Search for the cell housing the specified text and yield its [X, Y] center coordinate. 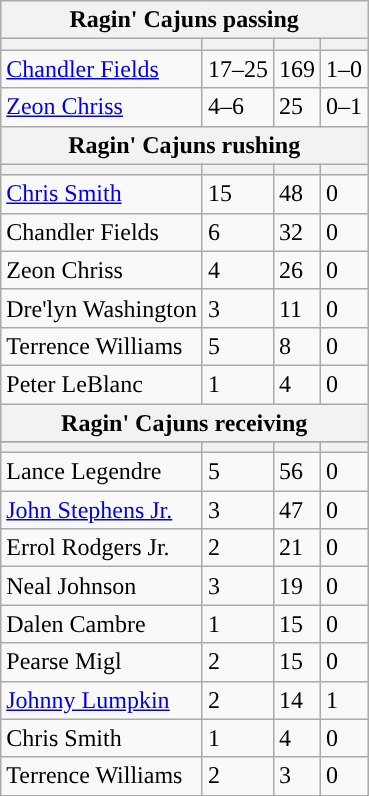
Ragin' Cajuns receiving [184, 423]
John Stephens Jr. [102, 510]
17–25 [238, 69]
Ragin' Cajuns passing [184, 20]
Dre'lyn Washington [102, 308]
6 [238, 232]
4–6 [238, 107]
19 [296, 586]
Dalen Cambre [102, 624]
47 [296, 510]
Johnny Lumpkin [102, 700]
0–1 [344, 107]
1–0 [344, 69]
8 [296, 346]
32 [296, 232]
21 [296, 548]
Lance Legendre [102, 472]
169 [296, 69]
14 [296, 700]
56 [296, 472]
25 [296, 107]
Peter LeBlanc [102, 384]
Neal Johnson [102, 586]
Ragin' Cajuns rushing [184, 145]
26 [296, 270]
Pearse Migl [102, 662]
11 [296, 308]
Errol Rodgers Jr. [102, 548]
48 [296, 194]
